Identify which cell holds the provided text, then report its [X, Y] central coordinate. 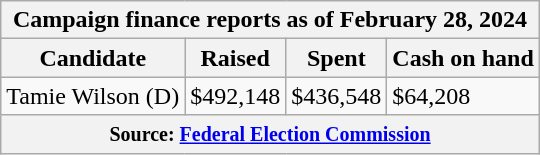
Tamie Wilson (D) [93, 96]
Spent [336, 58]
Raised [236, 58]
$436,548 [336, 96]
Source: Federal Election Commission [270, 134]
Candidate [93, 58]
Cash on hand [463, 58]
$492,148 [236, 96]
$64,208 [463, 96]
Campaign finance reports as of February 28, 2024 [270, 20]
